Search for the cell housing the specified text and yield its (X, Y) center coordinate. 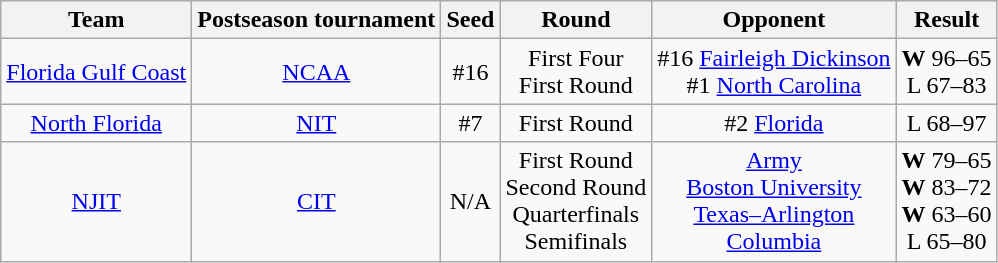
ArmyBoston UniversityTexas–ArlingtonColumbia (774, 202)
W 96–65L 67–83 (946, 72)
#7 (470, 123)
First RoundSecond RoundQuarterfinalsSemifinals (576, 202)
#16 Fairleigh Dickinson#1 North Carolina (774, 72)
W 79–65W 83–72W 63–60L 65–80 (946, 202)
First Round (576, 123)
Postseason tournament (316, 20)
#16 (470, 72)
Seed (470, 20)
Team (96, 20)
Round (576, 20)
NCAA (316, 72)
First FourFirst Round (576, 72)
NIT (316, 123)
#2 Florida (774, 123)
Florida Gulf Coast (96, 72)
N/A (470, 202)
Result (946, 20)
North Florida (96, 123)
CIT (316, 202)
Opponent (774, 20)
L 68–97 (946, 123)
NJIT (96, 202)
